Return (X, Y) of the center of cell containing provided text 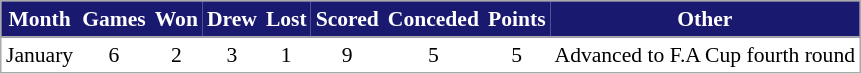
Scored (347, 20)
Won (176, 20)
January (40, 55)
9 (347, 55)
Month (40, 20)
3 (232, 55)
Conceded (433, 20)
6 (114, 55)
Points (516, 20)
Advanced to F.A Cup fourth round (704, 55)
Drew (232, 20)
2 (176, 55)
1 (286, 55)
Lost (286, 20)
Games (114, 20)
Other (704, 20)
